Identify which cell holds the provided text, then report its (X, Y) central coordinate. 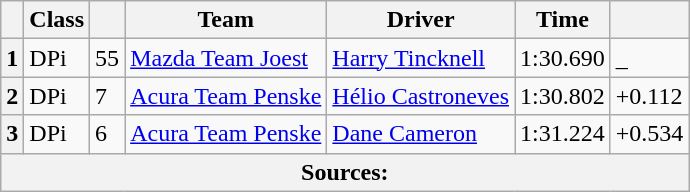
Class (57, 20)
Mazda Team Joest (226, 58)
3 (12, 134)
2 (12, 96)
+0.112 (650, 96)
6 (108, 134)
_ (650, 58)
7 (108, 96)
Harry Tincknell (421, 58)
Dane Cameron (421, 134)
1:30.690 (563, 58)
Hélio Castroneves (421, 96)
1 (12, 58)
Sources: (345, 172)
Time (563, 20)
1:31.224 (563, 134)
+0.534 (650, 134)
Driver (421, 20)
1:30.802 (563, 96)
Team (226, 20)
55 (108, 58)
